Search for the cell housing the specified text and yield its (X, Y) center coordinate. 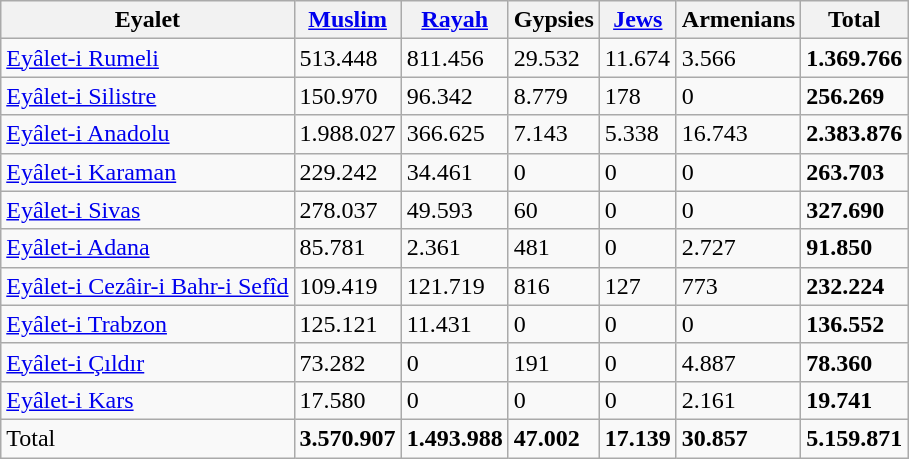
811.456 (454, 58)
11.674 (638, 58)
78.360 (854, 362)
3.566 (738, 58)
513.448 (348, 58)
11.431 (454, 324)
96.342 (454, 96)
Eyâlet-i Sivas (148, 210)
5.159.871 (854, 438)
2.161 (738, 400)
1.493.988 (454, 438)
16.743 (738, 134)
5.338 (638, 134)
232.224 (854, 286)
773 (738, 286)
2.383.876 (854, 134)
7.143 (554, 134)
1.988.027 (348, 134)
Eyalet (148, 20)
Eyâlet-i Rumeli (148, 58)
Gypsies (554, 20)
125.121 (348, 324)
60 (554, 210)
263.703 (854, 172)
229.242 (348, 172)
17.139 (638, 438)
91.850 (854, 248)
2.361 (454, 248)
4.887 (738, 362)
816 (554, 286)
Armenians (738, 20)
109.419 (348, 286)
256.269 (854, 96)
121.719 (454, 286)
127 (638, 286)
30.857 (738, 438)
327.690 (854, 210)
19.741 (854, 400)
85.781 (348, 248)
2.727 (738, 248)
150.970 (348, 96)
178 (638, 96)
Eyâlet-i Silistre (148, 96)
1.369.766 (854, 58)
47.002 (554, 438)
Muslim (348, 20)
Eyâlet-i Kars (148, 400)
8.779 (554, 96)
Eyâlet-i Anadolu (148, 134)
29.532 (554, 58)
Eyâlet-i Adana (148, 248)
481 (554, 248)
17.580 (348, 400)
366.625 (454, 134)
Rayah (454, 20)
136.552 (854, 324)
3.570.907 (348, 438)
Jews (638, 20)
Eyâlet-i Trabzon (148, 324)
49.593 (454, 210)
191 (554, 362)
73.282 (348, 362)
Eyâlet-i Karaman (148, 172)
Eyâlet-i Cezâir-i Bahr-i Sefîd (148, 286)
278.037 (348, 210)
34.461 (454, 172)
Eyâlet-i Çıldır (148, 362)
